Return the [x, y] coordinate for the center point of the cell that contains the specified text.  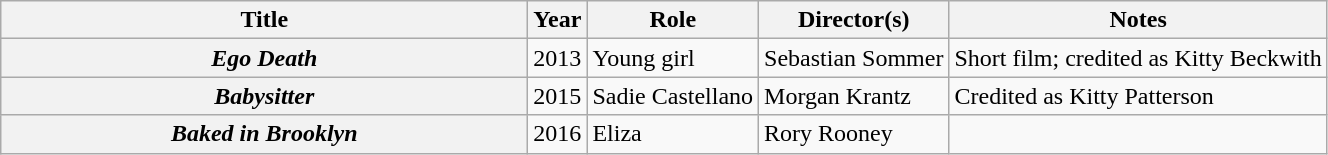
2016 [558, 134]
Baked in Brooklyn [264, 134]
Morgan Krantz [854, 96]
Notes [1138, 20]
Director(s) [854, 20]
Ego Death [264, 58]
Rory Rooney [854, 134]
2013 [558, 58]
Credited as Kitty Patterson [1138, 96]
Short film; credited as Kitty Beckwith [1138, 58]
Sebastian Sommer [854, 58]
2015 [558, 96]
Eliza [673, 134]
Title [264, 20]
Year [558, 20]
Babysitter [264, 96]
Role [673, 20]
Young girl [673, 58]
Sadie Castellano [673, 96]
